Find where the given text appears and provide that cell's center as (x, y) coordinate. 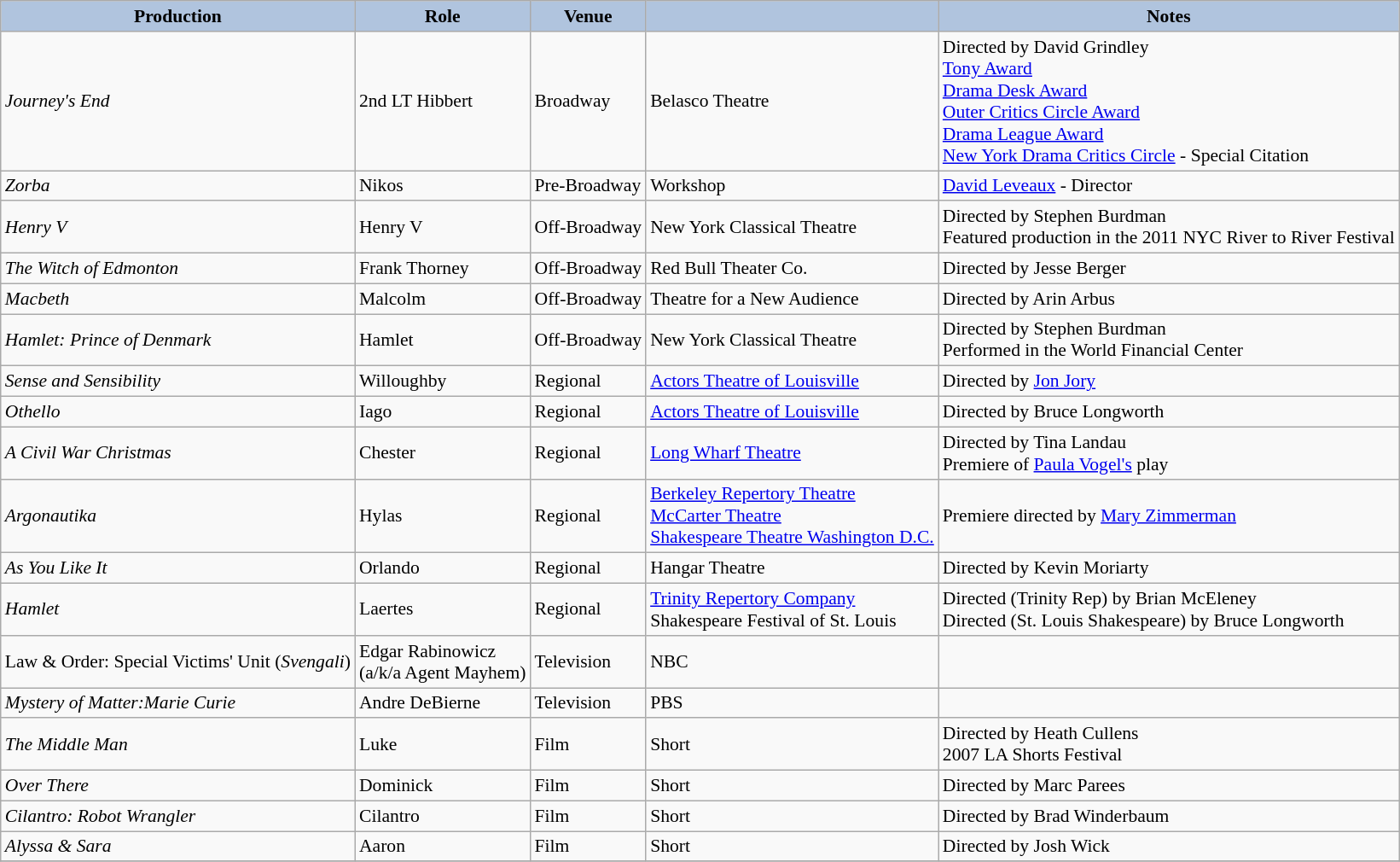
Berkeley Repertory Theatre McCarter TheatreShakespeare Theatre Washington D.C. (792, 515)
The Witch of Edmonton (177, 269)
Pre-Broadway (588, 186)
Directed by Stephen BurdmanPerformed in the World Financial Center (1169, 340)
David Leveaux - Director (1169, 186)
Luke (443, 744)
Laertes (443, 609)
Trinity Repertory CompanyShakespeare Festival of St. Louis (792, 609)
Premiere directed by Mary Zimmerman (1169, 515)
Directed by Jon Jory (1169, 381)
Venue (588, 16)
Red Bull Theater Co. (792, 269)
Production (177, 16)
The Middle Man (177, 744)
Directed by Brad Winderbaum (1169, 816)
Alyssa & Sara (177, 847)
Mystery of Matter:Marie Curie (177, 703)
PBS (792, 703)
Directed by Tina LandauPremiere of Paula Vogel's play (1169, 452)
Directed by Kevin Moriarty (1169, 568)
Directed by Stephen BurdmanFeatured production in the 2011 NYC River to River Festival (1169, 227)
Frank Thorney (443, 269)
Directed (Trinity Rep) by Brian McEleneyDirected (St. Louis Shakespeare) by Bruce Longworth (1169, 609)
Chester (443, 452)
Role (443, 16)
Andre DeBierne (443, 703)
Orlando (443, 568)
Hangar Theatre (792, 568)
Long Wharf Theatre (792, 452)
Workshop (792, 186)
Directed by David GrindleyTony AwardDrama Desk AwardOuter Critics Circle AwardDrama League AwardNew York Drama Critics Circle - Special Citation (1169, 101)
Journey's End (177, 101)
Othello (177, 412)
Nikos (443, 186)
Belasco Theatre (792, 101)
Directed by Josh Wick (1169, 847)
Argonautika (177, 515)
Malcolm (443, 299)
NBC (792, 662)
Edgar Rabinowicz(a/k/a Agent Mayhem) (443, 662)
Notes (1169, 16)
Dominick (443, 786)
Macbeth (177, 299)
Willoughby (443, 381)
Hamlet: Prince of Denmark (177, 340)
Cilantro (443, 816)
Zorba (177, 186)
Directed by Marc Parees (1169, 786)
Broadway (588, 101)
Sense and Sensibility (177, 381)
Over There (177, 786)
2nd LT Hibbert (443, 101)
A Civil War Christmas (177, 452)
Law & Order: Special Victims' Unit (Svengali) (177, 662)
Iago (443, 412)
Directed by Jesse Berger (1169, 269)
Aaron (443, 847)
Theatre for a New Audience (792, 299)
Hylas (443, 515)
Directed by Arin Arbus (1169, 299)
As You Like It (177, 568)
Directed by Bruce Longworth (1169, 412)
Cilantro: Robot Wrangler (177, 816)
Directed by Heath Cullens2007 LA Shorts Festival (1169, 744)
